Scan for the cell matching the given text and deliver its (x, y) coordinate at center. 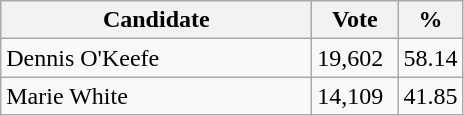
Candidate (156, 20)
% (430, 20)
Marie White (156, 96)
14,109 (355, 96)
Vote (355, 20)
58.14 (430, 58)
41.85 (430, 96)
19,602 (355, 58)
Dennis O'Keefe (156, 58)
